Identify which cell holds the provided text, then report its (X, Y) central coordinate. 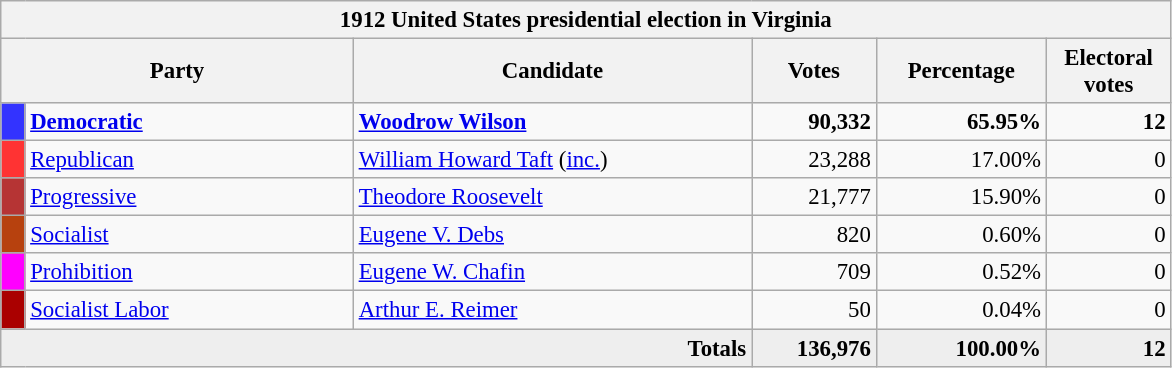
65.95% (961, 122)
0.60% (961, 235)
Party (178, 72)
William Howard Taft (inc.) (552, 160)
100.00% (961, 348)
23,288 (814, 160)
709 (814, 273)
Woodrow Wilson (552, 122)
Percentage (961, 72)
Socialist (189, 235)
Prohibition (189, 273)
Votes (814, 72)
50 (814, 310)
Totals (376, 348)
Progressive (189, 197)
Eugene W. Chafin (552, 273)
Theodore Roosevelt (552, 197)
17.00% (961, 160)
Candidate (552, 72)
Democratic (189, 122)
Electoral votes (1108, 72)
Republican (189, 160)
Eugene V. Debs (552, 235)
0.04% (961, 310)
0.52% (961, 273)
136,976 (814, 348)
Arthur E. Reimer (552, 310)
Socialist Labor (189, 310)
1912 United States presidential election in Virginia (586, 20)
820 (814, 235)
21,777 (814, 197)
15.90% (961, 197)
90,332 (814, 122)
